Output the (X, Y) coordinate of the center of the cell containing the given text.  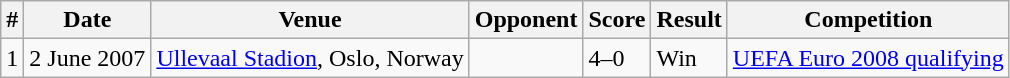
2 June 2007 (88, 58)
Win (689, 58)
Competition (868, 20)
UEFA Euro 2008 qualifying (868, 58)
Venue (310, 20)
1 (12, 58)
Ullevaal Stadion, Oslo, Norway (310, 58)
# (12, 20)
Score (617, 20)
Result (689, 20)
Date (88, 20)
4–0 (617, 58)
Opponent (526, 20)
